Locate the cell with the specified text and output its [X, Y] center coordinate. 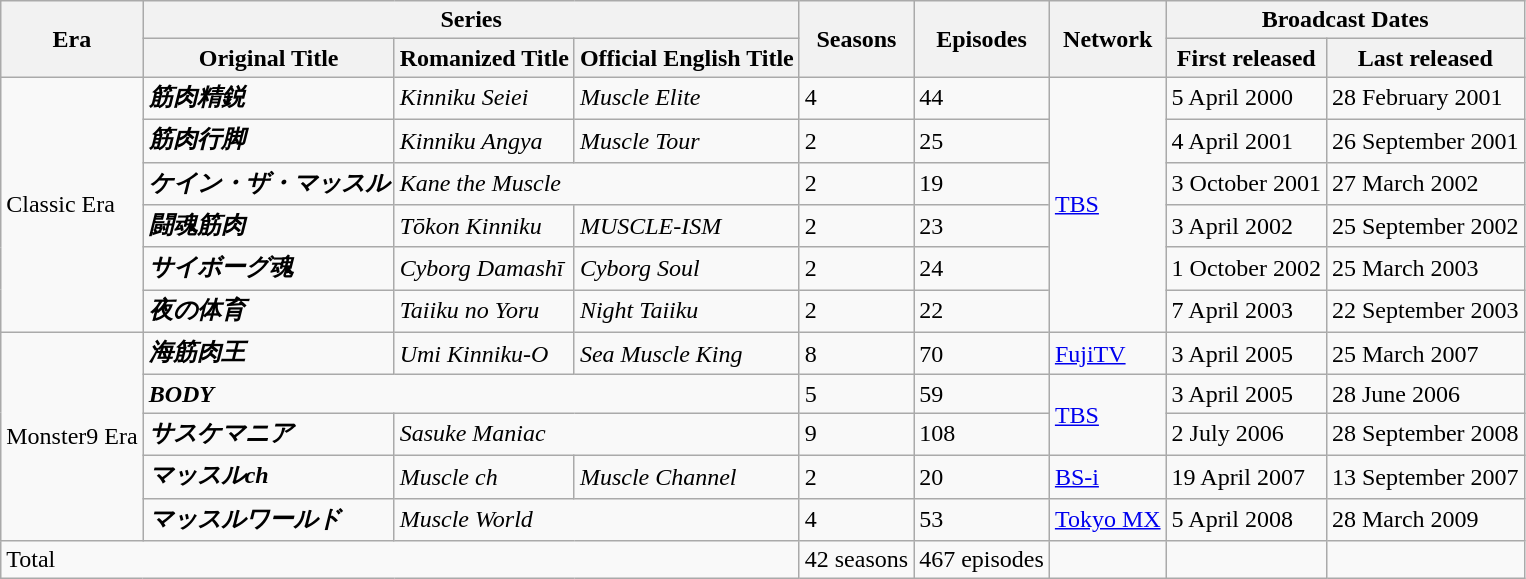
27 March 2002 [1425, 184]
Monster9 Era [72, 436]
Muscle Tour [686, 140]
22 September 2003 [1425, 312]
5 April 2008 [1246, 520]
19 [982, 184]
23 [982, 226]
Sea Muscle King [686, 354]
マッスルワールド [268, 520]
サイボーグ魂 [268, 268]
Last released [1425, 58]
28 September 2008 [1425, 434]
夜の体育 [268, 312]
25 March 2007 [1425, 354]
26 September 2001 [1425, 140]
28 June 2006 [1425, 394]
Network [1108, 39]
Original Title [268, 58]
3 October 2001 [1246, 184]
13 September 2007 [1425, 476]
28 February 2001 [1425, 98]
4 April 2001 [1246, 140]
Muscle Elite [686, 98]
70 [982, 354]
53 [982, 520]
Kane the Muscle [596, 184]
筋肉精鋭 [268, 98]
59 [982, 394]
Romanized Title [484, 58]
Umi Kinniku-O [484, 354]
Muscle ch [484, 476]
9 [856, 434]
BS-i [1108, 476]
24 [982, 268]
7 April 2003 [1246, 312]
467 episodes [982, 560]
筋肉行脚 [268, 140]
19 April 2007 [1246, 476]
Muscle Channel [686, 476]
Sasuke Maniac [596, 434]
Series [471, 20]
MUSCLE-ISM [686, 226]
25 [982, 140]
First released [1246, 58]
BODY [471, 394]
Tōkon Kinniku [484, 226]
28 March 2009 [1425, 520]
FujiTV [1108, 354]
Cyborg Damashī [484, 268]
Night Taiiku [686, 312]
5 [856, 394]
Muscle World [596, 520]
42 seasons [856, 560]
Broadcast Dates [1345, 20]
Taiiku no Yoru [484, 312]
Classic Era [72, 204]
25 March 2003 [1425, 268]
8 [856, 354]
108 [982, 434]
Cyborg Soul [686, 268]
Seasons [856, 39]
3 April 2002 [1246, 226]
Era [72, 39]
22 [982, 312]
1 October 2002 [1246, 268]
Total [400, 560]
20 [982, 476]
Official English Title [686, 58]
5 April 2000 [1246, 98]
サスケマニア [268, 434]
44 [982, 98]
Tokyo MX [1108, 520]
闘魂筋肉 [268, 226]
2 July 2006 [1246, 434]
ケイン・ザ・マッスル [268, 184]
Kinniku Seiei [484, 98]
25 September 2002 [1425, 226]
海筋肉王 [268, 354]
Kinniku Angya [484, 140]
マッスルch [268, 476]
Episodes [982, 39]
